Return [X, Y] of the center of cell containing provided text 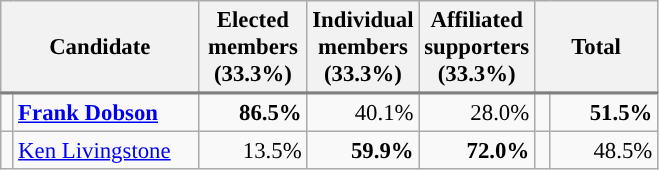
72.0% [477, 150]
Individual members (33.3%) [363, 47]
Ken Livingstone [106, 150]
48.5% [604, 150]
86.5% [253, 112]
51.5% [604, 112]
Total [596, 47]
40.1% [363, 112]
Candidate [100, 47]
28.0% [477, 112]
13.5% [253, 150]
Frank Dobson [106, 112]
59.9% [363, 150]
Elected members (33.3%) [253, 47]
Affiliated supporters (33.3%) [477, 47]
